Extract the [x, y] coordinate from the center of the cell holding the provided text.  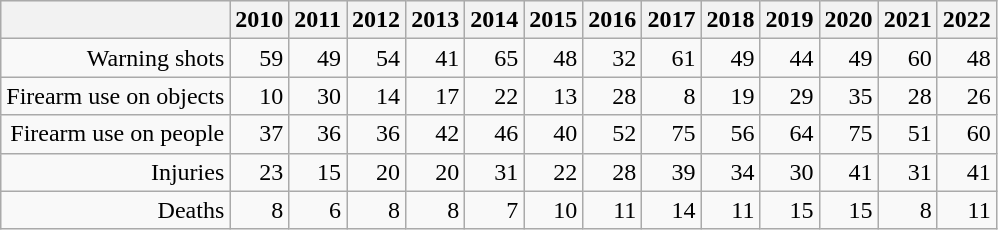
7 [494, 210]
23 [260, 172]
37 [260, 134]
64 [790, 134]
2018 [730, 20]
2016 [612, 20]
61 [672, 58]
Firearm use on people [116, 134]
Firearm use on objects [116, 96]
2012 [376, 20]
2020 [848, 20]
13 [554, 96]
39 [672, 172]
Warning shots [116, 58]
2015 [554, 20]
40 [554, 134]
2022 [966, 20]
32 [612, 58]
59 [260, 58]
2011 [318, 20]
6 [318, 210]
29 [790, 96]
65 [494, 58]
46 [494, 134]
2010 [260, 20]
2017 [672, 20]
51 [908, 134]
56 [730, 134]
2013 [436, 20]
34 [730, 172]
35 [848, 96]
44 [790, 58]
19 [730, 96]
2014 [494, 20]
Deaths [116, 210]
42 [436, 134]
2021 [908, 20]
26 [966, 96]
2019 [790, 20]
52 [612, 134]
17 [436, 96]
54 [376, 58]
Injuries [116, 172]
